Return [X, Y] of the center of cell containing provided text 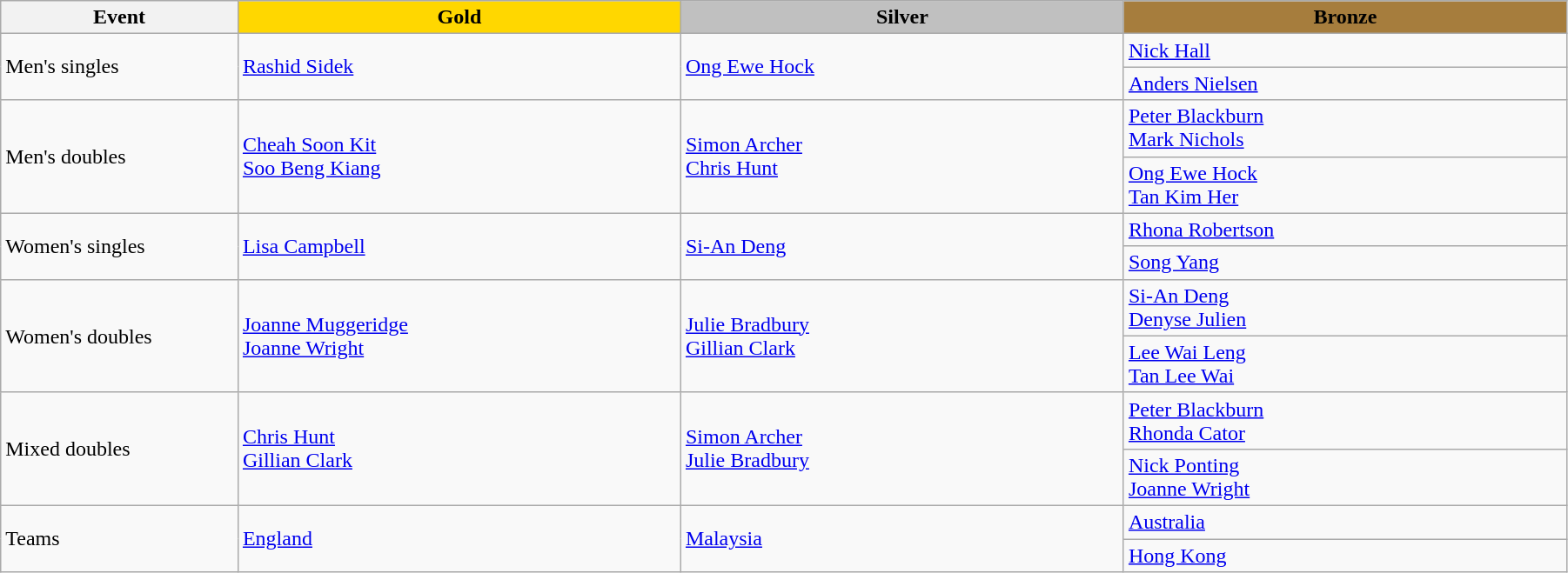
Peter Blackburn Mark Nichols [1345, 129]
Bronze [1345, 17]
Teams [120, 538]
Men's singles [120, 67]
Si-An Deng [901, 246]
Ong Ewe Hock Tan Kim Her [1345, 184]
Ong Ewe Hock [901, 67]
Chris Hunt Gillian Clark [459, 449]
Lee Wai Leng Tan Lee Wai [1345, 363]
Hong Kong [1345, 556]
Julie Bradbury Gillian Clark [901, 336]
Men's doubles [120, 157]
Women's singles [120, 246]
Australia [1345, 522]
Malaysia [901, 538]
Nick Ponting Joanne Wright [1345, 476]
Mixed doubles [120, 449]
Simon Archer Julie Bradbury [901, 449]
Simon Archer Chris Hunt [901, 157]
England [459, 538]
Rhona Robertson [1345, 230]
Silver [901, 17]
Si-An Deng Denyse Julien [1345, 308]
Rashid Sidek [459, 67]
Event [120, 17]
Lisa Campbell [459, 246]
Cheah Soon Kit Soo Beng Kiang [459, 157]
Women's doubles [120, 336]
Gold [459, 17]
Nick Hall [1345, 50]
Anders Nielsen [1345, 83]
Joanne Muggeridge Joanne Wright [459, 336]
Peter Blackburn Rhonda Cator [1345, 421]
Song Yang [1345, 263]
